Locate the cell with the specified text and output its (x, y) center coordinate. 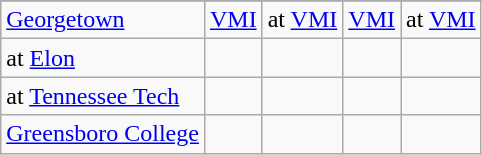
at Elon (103, 58)
at Tennessee Tech (103, 96)
Greensboro College (103, 134)
Georgetown (103, 20)
